Locate the cell with the specified text and output its (x, y) center coordinate. 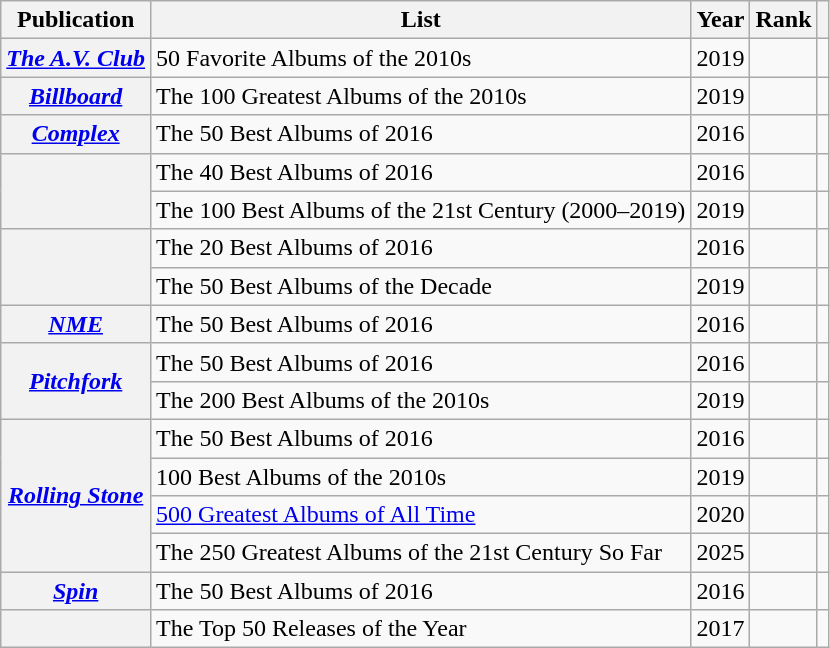
NME (76, 324)
The 100 Best Albums of the 21st Century (2000–2019) (421, 210)
The 100 Greatest Albums of the 2010s (421, 96)
100 Best Albums of the 2010s (421, 477)
The 200 Best Albums of the 2010s (421, 400)
Pitchfork (76, 381)
The 40 Best Albums of 2016 (421, 172)
Billboard (76, 96)
2025 (720, 553)
500 Greatest Albums of All Time (421, 515)
The 50 Best Albums of the Decade (421, 286)
Rank (784, 20)
The A.V. Club (76, 58)
Rolling Stone (76, 495)
Publication (76, 20)
Year (720, 20)
50 Favorite Albums of the 2010s (421, 58)
Complex (76, 134)
The Top 50 Releases of the Year (421, 629)
List (421, 20)
The 20 Best Albums of 2016 (421, 248)
The 250 Greatest Albums of the 21st Century So Far (421, 553)
2017 (720, 629)
Spin (76, 591)
2020 (720, 515)
